From the cell containing the given text, extract its center point as (x, y) coordinate. 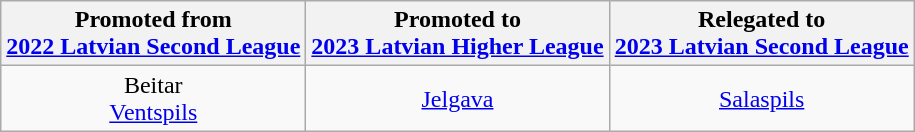
Jelgava (458, 98)
BeitarVentspils (154, 98)
Promoted to2023 Latvian Higher League (458, 34)
Relegated to2023 Latvian Second League (762, 34)
Salaspils (762, 98)
Promoted from2022 Latvian Second League (154, 34)
